For the text-containing cell, return its midpoint in (x, y) coordinate format. 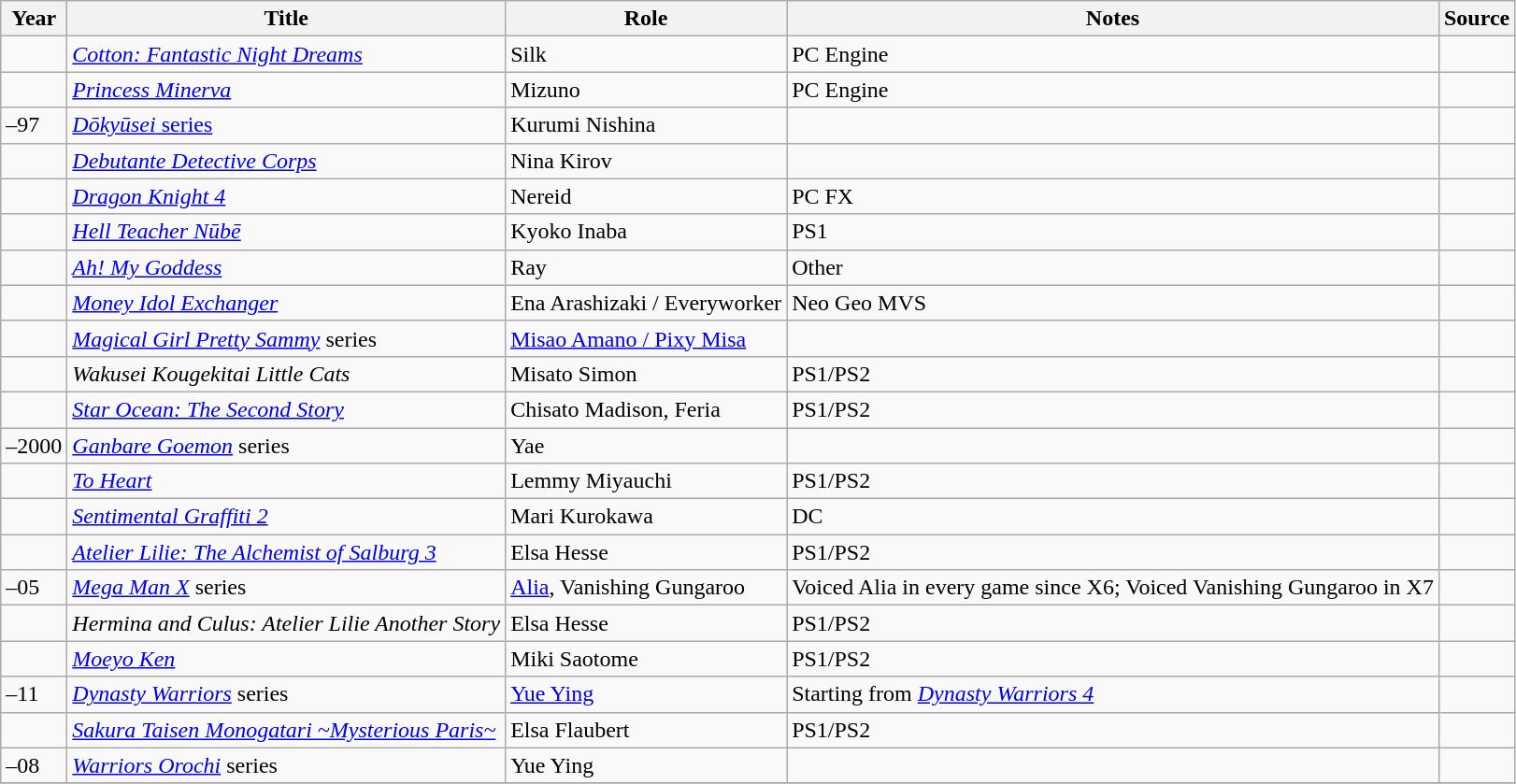
Hermina and Culus: Atelier Lilie Another Story (286, 623)
Debutante Detective Corps (286, 161)
Year (34, 19)
DC (1113, 517)
Atelier Lilie: The Alchemist of Salburg 3 (286, 552)
Kurumi Nishina (647, 125)
Ray (647, 267)
Dynasty Warriors series (286, 694)
–97 (34, 125)
Notes (1113, 19)
Wakusei Kougekitai Little Cats (286, 374)
–05 (34, 588)
PC FX (1113, 196)
Other (1113, 267)
Nereid (647, 196)
Elsa Flaubert (647, 730)
Ah! My Goddess (286, 267)
Ena Arashizaki / Everyworker (647, 303)
PS1 (1113, 232)
Starting from Dynasty Warriors 4 (1113, 694)
Silk (647, 54)
Role (647, 19)
To Heart (286, 481)
Money Idol Exchanger (286, 303)
Neo Geo MVS (1113, 303)
Hell Teacher Nūbē (286, 232)
Voiced Alia in every game since X6; Voiced Vanishing Gungaroo in X7 (1113, 588)
Moeyo Ken (286, 659)
Star Ocean: The Second Story (286, 409)
Cotton: Fantastic Night Dreams (286, 54)
Nina Kirov (647, 161)
–2000 (34, 446)
Source (1477, 19)
Sentimental Graffiti 2 (286, 517)
Magical Girl Pretty Sammy series (286, 338)
–11 (34, 694)
Chisato Madison, Feria (647, 409)
Princess Minerva (286, 90)
Misao Amano / Pixy Misa (647, 338)
Sakura Taisen Monogatari ~Mysterious Paris~ (286, 730)
Warriors Orochi series (286, 765)
Mizuno (647, 90)
Ganbare Goemon series (286, 446)
–08 (34, 765)
Lemmy Miyauchi (647, 481)
Miki Saotome (647, 659)
Yae (647, 446)
Misato Simon (647, 374)
Title (286, 19)
Kyoko Inaba (647, 232)
Mari Kurokawa (647, 517)
Dragon Knight 4 (286, 196)
Mega Man X series (286, 588)
Alia, Vanishing Gungaroo (647, 588)
Dōkyūsei series (286, 125)
